Output the [X, Y] coordinate of the center of the cell containing the given text.  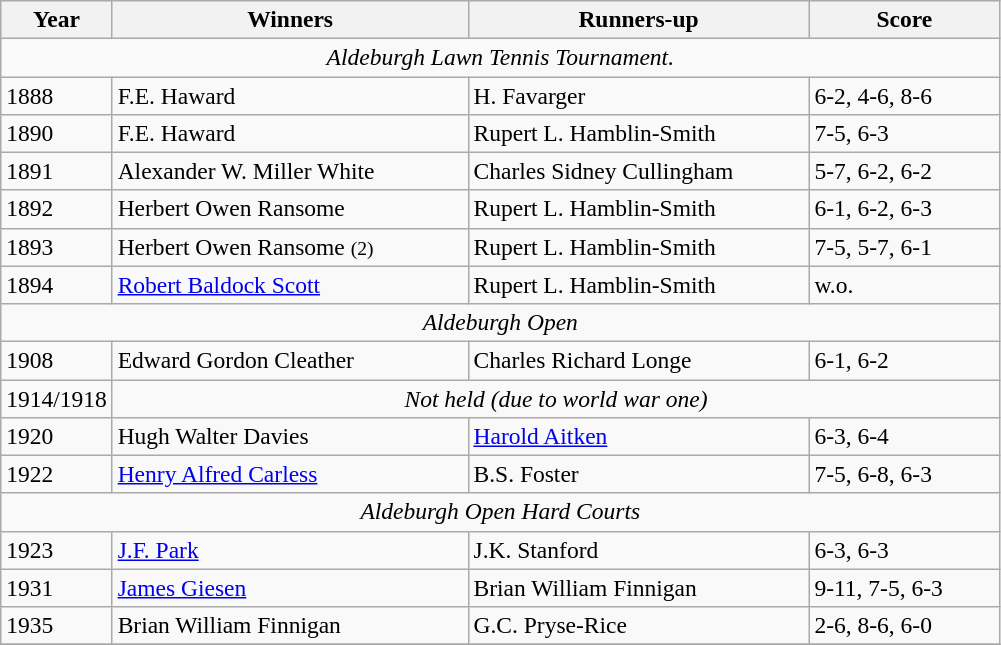
1914/1918 [56, 398]
7-5, 5-7, 6-1 [904, 247]
H. Favarger [638, 95]
Not held (due to world war one) [556, 398]
1923 [56, 550]
7-5, 6-3 [904, 133]
Edward Gordon Cleather [290, 360]
Robert Baldock Scott [290, 285]
Harold Aitken [638, 436]
Score [904, 19]
1890 [56, 133]
1908 [56, 360]
1894 [56, 285]
Year [56, 19]
James Giesen [290, 588]
Henry Alfred Carless [290, 474]
w.o. [904, 285]
1920 [56, 436]
Aldeburgh Open [500, 322]
Charles Richard Longe [638, 360]
6-1, 6-2 [904, 360]
7-5, 6-8, 6-3 [904, 474]
Aldeburgh Lawn Tennis Tournament. [500, 57]
Herbert Owen Ransome [290, 209]
5-7, 6-2, 6-2 [904, 171]
9-11, 7-5, 6-3 [904, 588]
1922 [56, 474]
Winners [290, 19]
1892 [56, 209]
Runners-up [638, 19]
Herbert Owen Ransome (2) [290, 247]
1893 [56, 247]
B.S. Foster [638, 474]
G.C. Pryse-Rice [638, 625]
1931 [56, 588]
J.F. Park [290, 550]
6-3, 6-4 [904, 436]
6-2, 4-6, 8-6 [904, 95]
1888 [56, 95]
Aldeburgh Open Hard Courts [500, 512]
Charles Sidney Cullingham [638, 171]
Hugh Walter Davies [290, 436]
1891 [56, 171]
Alexander W. Miller White [290, 171]
2-6, 8-6, 6-0 [904, 625]
1935 [56, 625]
J.K. Stanford [638, 550]
6-3, 6-3 [904, 550]
6-1, 6-2, 6-3 [904, 209]
